Return (X, Y) of the center of cell containing provided text 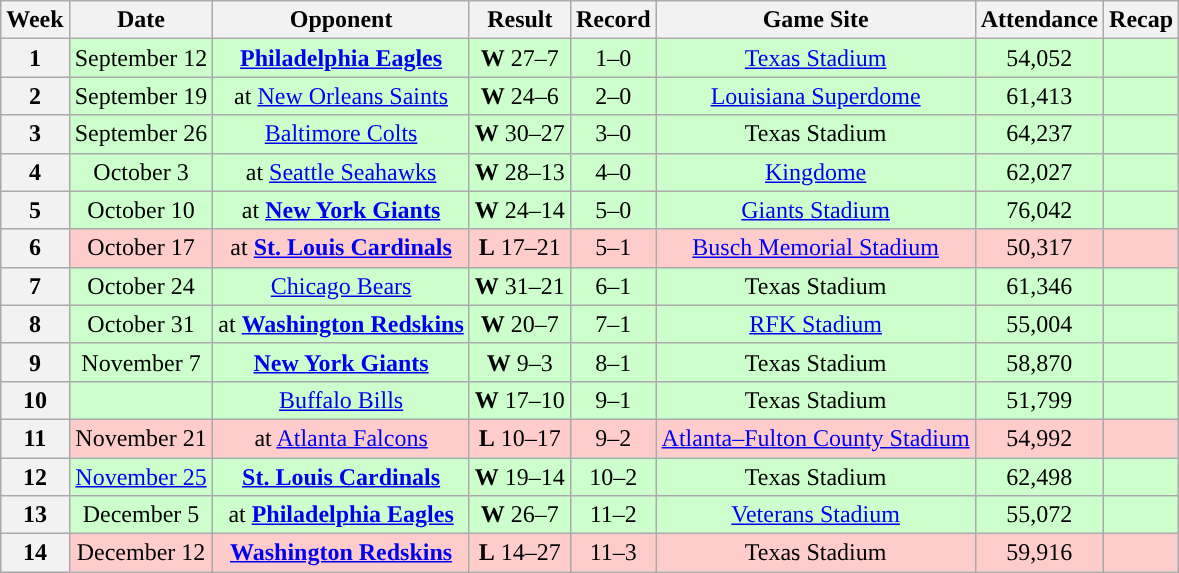
at Washington Redskins (341, 324)
61,413 (1039, 96)
Date (141, 20)
4 (35, 172)
Game Site (816, 20)
at New York Giants (341, 210)
62,498 (1039, 477)
Louisiana Superdome (816, 96)
W 24–6 (520, 96)
61,346 (1039, 286)
6 (35, 248)
9–1 (613, 400)
at St. Louis Cardinals (341, 248)
1 (35, 58)
5–1 (613, 248)
10–2 (613, 477)
W 24–14 (520, 210)
L 17–21 (520, 248)
September 19 (141, 96)
9 (35, 362)
December 5 (141, 515)
2 (35, 96)
September 12 (141, 58)
W 31–21 (520, 286)
November 21 (141, 438)
3–0 (613, 134)
7–1 (613, 324)
Giants Stadium (816, 210)
October 31 (141, 324)
76,042 (1039, 210)
9–2 (613, 438)
Baltimore Colts (341, 134)
Atlanta–Fulton County Stadium (816, 438)
W 9–3 (520, 362)
58,870 (1039, 362)
Philadelphia Eagles (341, 58)
W 30–27 (520, 134)
Record (613, 20)
November 25 (141, 477)
8–1 (613, 362)
W 28–13 (520, 172)
51,799 (1039, 400)
7 (35, 286)
8 (35, 324)
6–1 (613, 286)
November 7 (141, 362)
L 14–27 (520, 553)
55,072 (1039, 515)
October 3 (141, 172)
13 (35, 515)
Attendance (1039, 20)
December 12 (141, 553)
Opponent (341, 20)
54,052 (1039, 58)
L 10–17 (520, 438)
October 24 (141, 286)
St. Louis Cardinals (341, 477)
Chicago Bears (341, 286)
Washington Redskins (341, 553)
11–2 (613, 515)
RFK Stadium (816, 324)
September 26 (141, 134)
11–3 (613, 553)
50,317 (1039, 248)
2–0 (613, 96)
55,004 (1039, 324)
54,992 (1039, 438)
1–0 (613, 58)
11 (35, 438)
W 26–7 (520, 515)
5–0 (613, 210)
at New Orleans Saints (341, 96)
3 (35, 134)
12 (35, 477)
10 (35, 400)
W 27–7 (520, 58)
Buffalo Bills (341, 400)
62,027 (1039, 172)
at Seattle Seahawks (341, 172)
Recap (1142, 20)
October 17 (141, 248)
W 20–7 (520, 324)
New York Giants (341, 362)
Week (35, 20)
5 (35, 210)
4–0 (613, 172)
Veterans Stadium (816, 515)
Kingdome (816, 172)
at Atlanta Falcons (341, 438)
59,916 (1039, 553)
Busch Memorial Stadium (816, 248)
64,237 (1039, 134)
14 (35, 553)
Result (520, 20)
at Philadelphia Eagles (341, 515)
W 19–14 (520, 477)
October 10 (141, 210)
W 17–10 (520, 400)
